Identify which cell holds the provided text, then report its [x, y] central coordinate. 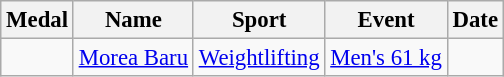
Event [386, 20]
Sport [259, 20]
Name [133, 20]
Men's 61 kg [386, 58]
Date [475, 20]
Medal [38, 20]
Weightlifting [259, 58]
Morea Baru [133, 58]
